Output the (X, Y) coordinate of the center of the cell containing the given text.  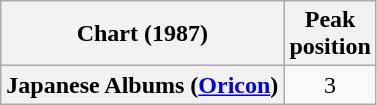
Japanese Albums (Oricon) (142, 85)
Chart (1987) (142, 34)
Peak position (330, 34)
3 (330, 85)
